For the text-containing cell, return its midpoint in (X, Y) coordinate format. 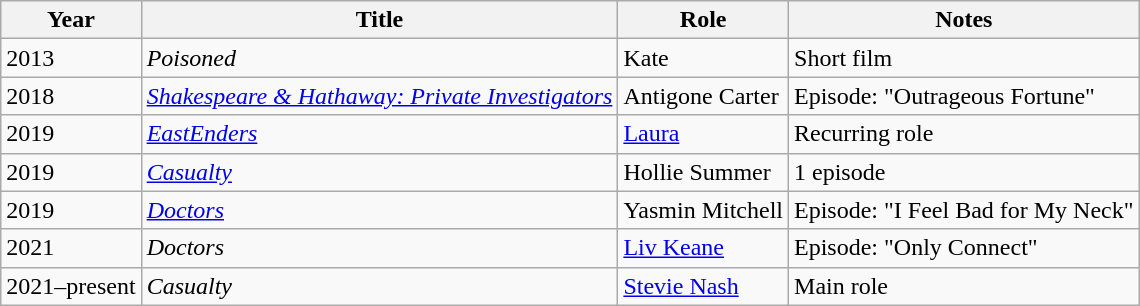
2021 (71, 248)
Liv Keane (704, 248)
2018 (71, 96)
Antigone Carter (704, 96)
Title (380, 20)
Hollie Summer (704, 172)
Short film (964, 58)
Year (71, 20)
Kate (704, 58)
Episode: "I Feel Bad for My Neck" (964, 210)
2021–present (71, 286)
Role (704, 20)
2013 (71, 58)
Recurring role (964, 134)
EastEnders (380, 134)
Laura (704, 134)
Poisoned (380, 58)
Notes (964, 20)
Stevie Nash (704, 286)
1 episode (964, 172)
Shakespeare & Hathaway: Private Investigators (380, 96)
Episode: "Outrageous Fortune" (964, 96)
Yasmin Mitchell (704, 210)
Main role (964, 286)
Episode: "Only Connect" (964, 248)
